Search for the cell housing the specified text and yield its [x, y] center coordinate. 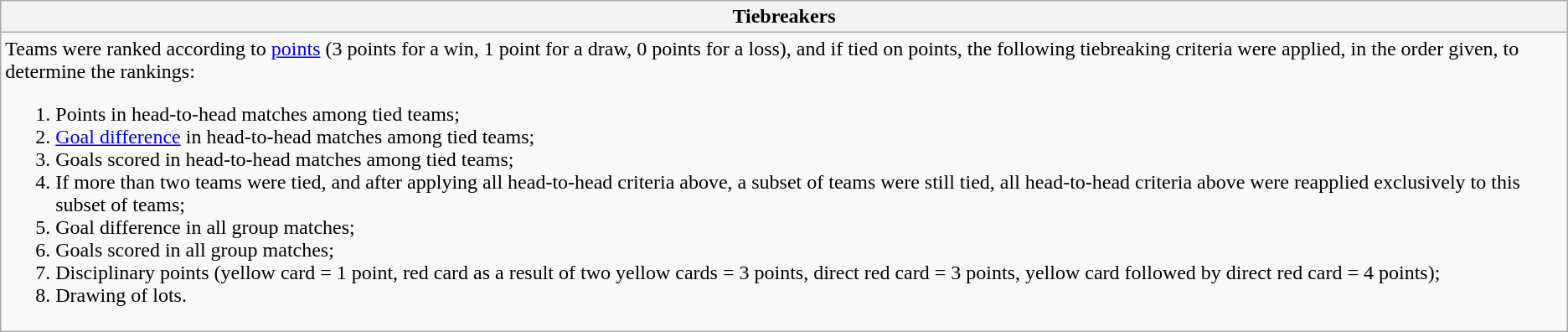
Tiebreakers [784, 17]
